Provide the (x, y) coordinate of the cell's center where the given text is located.  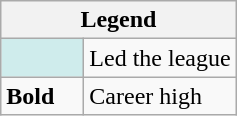
Bold (42, 96)
Career high (160, 96)
Led the league (160, 58)
Legend (118, 20)
